Extract the (x, y) coordinate from the center of the cell holding the provided text.  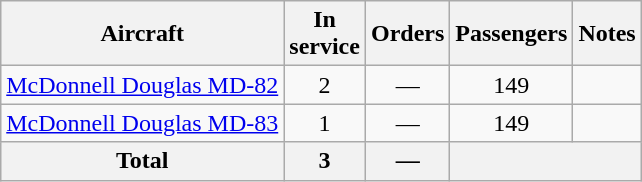
Orders (407, 34)
Total (142, 161)
1 (325, 123)
Passengers (512, 34)
McDonnell Douglas MD-82 (142, 85)
In service (325, 34)
2 (325, 85)
Notes (607, 34)
McDonnell Douglas MD-83 (142, 123)
Aircraft (142, 34)
3 (325, 161)
